Return [X, Y] of the center of cell containing provided text 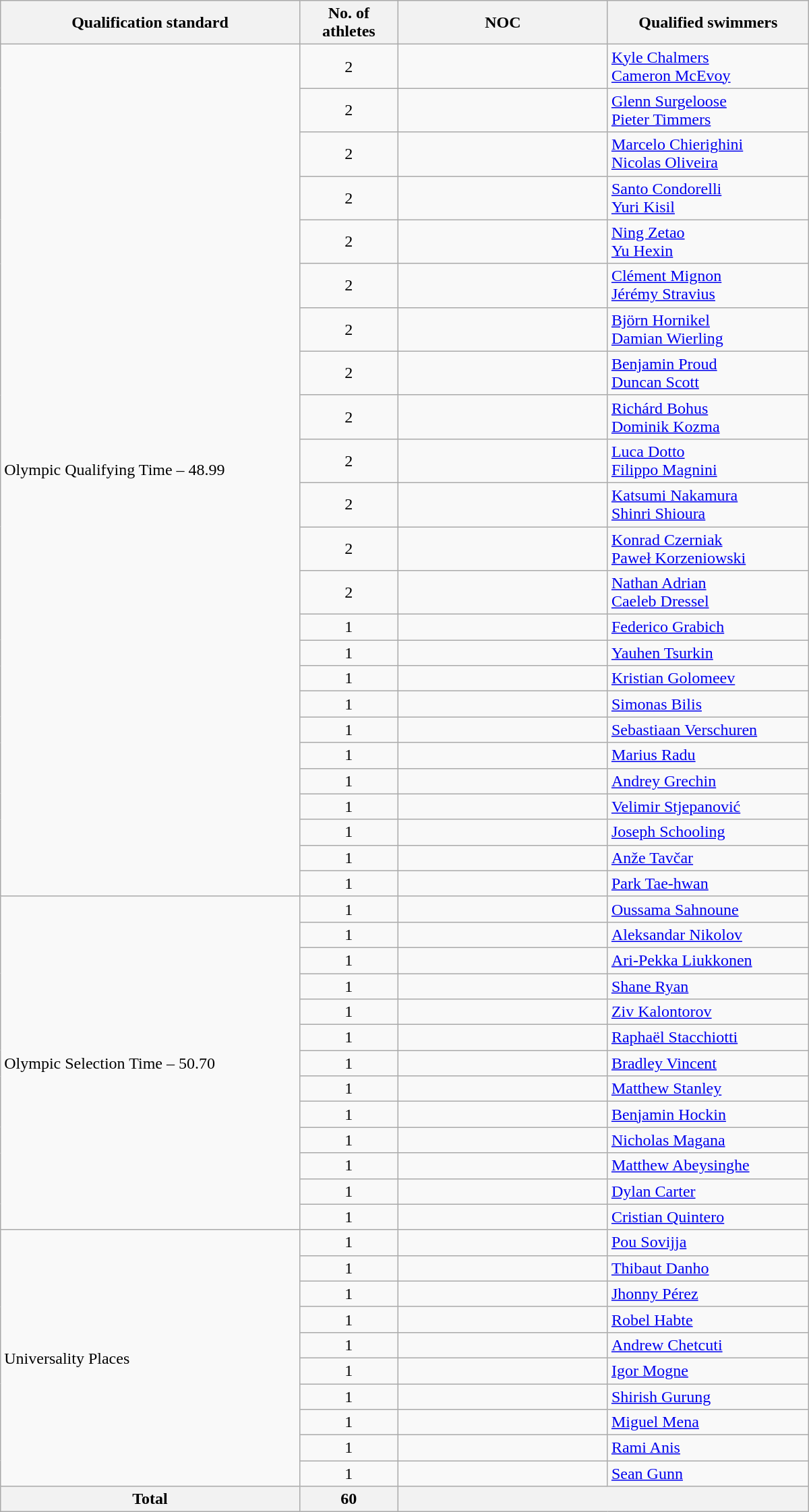
Andrey Grechin [708, 781]
Kristian Golomeev [708, 679]
Igor Mogne [708, 1371]
Shirish Gurung [708, 1397]
Bradley Vincent [708, 1063]
Thibaut Danho [708, 1268]
Matthew Stanley [708, 1089]
Dylan Carter [708, 1191]
Sebastiaan Verschuren [708, 730]
Nathan AdrianCaeleb Dressel [708, 593]
Miguel Mena [708, 1422]
Ari-Pekka Liukkonen [708, 960]
Qualified swimmers [708, 23]
Clément MignonJérémy Stravius [708, 286]
Jhonny Pérez [708, 1294]
Nicholas Magana [708, 1140]
No. of athletes [349, 23]
Benjamin ProudDuncan Scott [708, 373]
Olympic Qualifying Time – 48.99 [150, 470]
Ziv Kalontorov [708, 1012]
60 [349, 1499]
Glenn SurgeloosePieter Timmers [708, 111]
Ning ZetaoYu Hexin [708, 241]
Marius Radu [708, 755]
Velimir Stjepanović [708, 807]
NOC [503, 23]
Universality Places [150, 1358]
Simonas Bilis [708, 704]
Kyle ChalmersCameron McEvoy [708, 66]
Yauhen Tsurkin [708, 653]
Marcelo ChierighiniNicolas Oliveira [708, 154]
Olympic Selection Time – 50.70 [150, 1063]
Santo CondorelliYuri Kisil [708, 198]
Anže Tavčar [708, 858]
Konrad CzerniakPaweł Korzeniowski [708, 548]
Katsumi NakamuraShinri Shioura [708, 504]
Shane Ryan [708, 986]
Rami Anis [708, 1448]
Björn HornikelDamian Wierling [708, 329]
Richárd BohusDominik Kozma [708, 416]
Pou Sovijja [708, 1242]
Park Tae-hwan [708, 883]
Matthew Abeysinghe [708, 1166]
Qualification standard [150, 23]
Robel Habte [708, 1319]
Sean Gunn [708, 1474]
Andrew Chetcuti [708, 1345]
Cristian Quintero [708, 1217]
Oussama Sahnoune [708, 909]
Joseph Schooling [708, 832]
Benjamin Hockin [708, 1114]
Raphaël Stacchiotti [708, 1038]
Luca DottoFilippo Magnini [708, 461]
Federico Grabich [708, 627]
Aleksandar Nikolov [708, 935]
Total [150, 1499]
